Pinpoint the cell where the given text exists, returning its [x, y] midpoint coordinate. 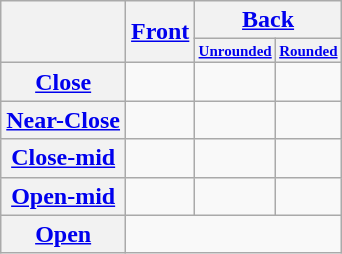
Unrounded [236, 51]
Rounded [308, 51]
Open [64, 234]
Open-mid [64, 196]
Front [160, 32]
Close [64, 82]
Near-Close [64, 120]
Back [268, 20]
Close-mid [64, 158]
